Return [x, y] of the center of cell containing provided text 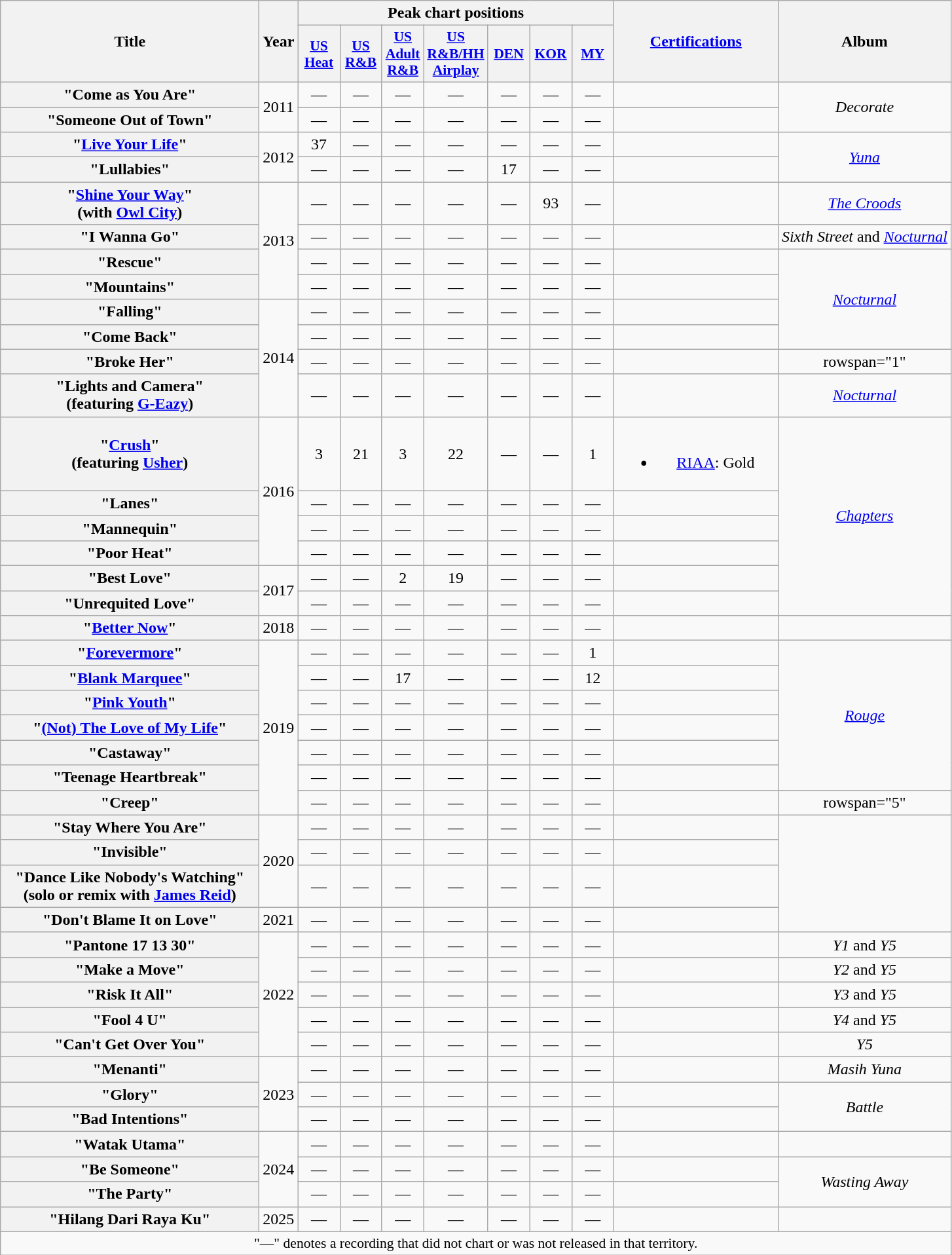
DEN [509, 54]
"Shine Your Way"(with Owl City) [130, 203]
2 [403, 578]
2019 [279, 728]
Decorate [864, 107]
"Be Someone" [130, 1169]
rowspan="5" [864, 802]
"Come as You Are" [130, 94]
"Lanes" [130, 503]
2021 [279, 920]
"—" denotes a recording that did not chart or was not released in that territory. [476, 1243]
2011 [279, 107]
KOR [551, 54]
"I Wanna Go" [130, 237]
2022 [279, 994]
"Creep" [130, 802]
2025 [279, 1219]
Sixth Street and Nocturnal [864, 237]
US Adult R&B [403, 54]
"Better Now" [130, 628]
"Risk It All" [130, 994]
Title [130, 42]
2013 [279, 241]
The Croods [864, 203]
Battle [864, 1107]
Year [279, 42]
2012 [279, 157]
Wasting Away [864, 1182]
2020 [279, 861]
2023 [279, 1095]
"Make a Move" [130, 969]
Yuna [864, 157]
2024 [279, 1169]
rowspan="1" [864, 362]
"Someone Out of Town" [130, 120]
"Come Back" [130, 337]
37 [319, 145]
Masih Yuna [864, 1070]
Certifications [695, 42]
"Glory" [130, 1095]
21 [361, 453]
Rouge [864, 715]
2018 [279, 628]
"Poor Heat" [130, 553]
"The Party" [130, 1194]
"Mannequin" [130, 528]
2017 [279, 590]
"(Not) The Love of My Life" [130, 728]
"Teenage Heartbreak" [130, 777]
Y2 and Y5 [864, 969]
"Can't Get Over You" [130, 1045]
"Menanti" [130, 1070]
Peak chart positions [456, 13]
"Pantone 17 13 30" [130, 945]
Y4 and Y5 [864, 1020]
MY [593, 54]
"Watak Utama" [130, 1144]
22 [456, 453]
"Forevermore" [130, 653]
"Mountains" [130, 287]
"Best Love" [130, 578]
Y5 [864, 1045]
2014 [279, 358]
US R&B [361, 54]
93 [551, 203]
"Lights and Camera"(featuring G-Eazy) [130, 396]
"Dance Like Nobody's Watching"(solo or remix with James Reid) [130, 886]
Chapters [864, 516]
"Bad Intentions" [130, 1119]
Y1 and Y5 [864, 945]
RIAA: Gold [695, 453]
"Pink Youth" [130, 703]
12 [593, 678]
Y3 and Y5 [864, 994]
"Blank Marquee" [130, 678]
"Falling" [130, 312]
"Rescue" [130, 262]
"Don't Blame It on Love" [130, 920]
"Fool 4 U" [130, 1020]
"Lullabies" [130, 170]
US Heat [319, 54]
2016 [279, 491]
"Invisible" [130, 852]
"Live Your Life" [130, 145]
19 [456, 578]
Album [864, 42]
"Broke Her" [130, 362]
"Hilang Dari Raya Ku" [130, 1219]
"Unrequited Love" [130, 603]
"Crush"(featuring Usher) [130, 453]
"Castaway" [130, 753]
"Stay Where You Are" [130, 827]
US R&B/HH Airplay [456, 54]
